From the cell containing the given text, extract its center point as (X, Y) coordinate. 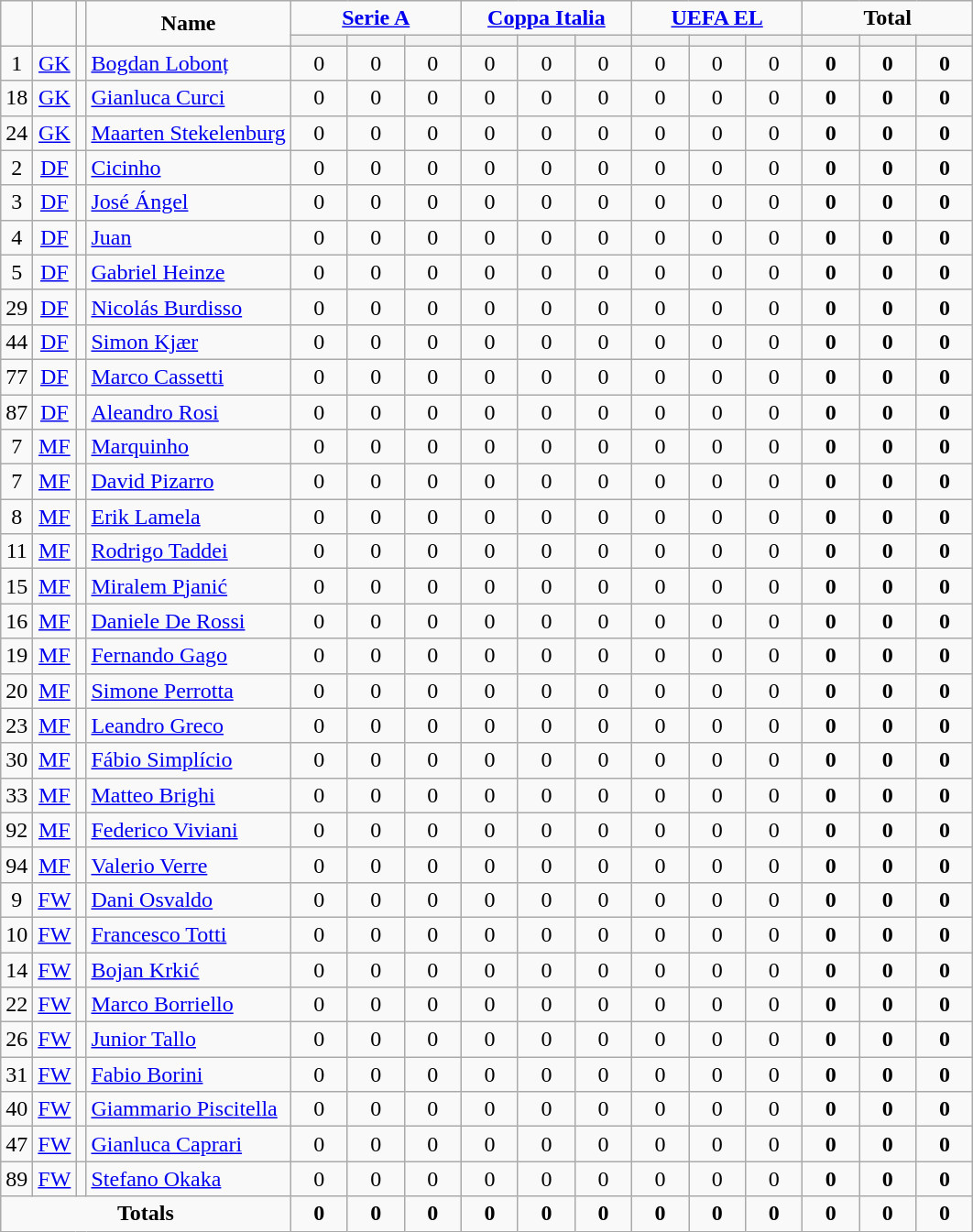
44 (16, 342)
14 (16, 970)
Fábio Simplício (189, 760)
29 (16, 307)
Giammario Piscitella (189, 1109)
30 (16, 760)
Aleandro Rosi (189, 411)
16 (16, 621)
10 (16, 934)
Leandro Greco (189, 725)
94 (16, 865)
22 (16, 1005)
Federico Viviani (189, 830)
9 (16, 899)
Maarten Stekelenburg (189, 133)
José Ángel (189, 202)
Marco Borriello (189, 1005)
Juan (189, 237)
Bojan Krkić (189, 970)
87 (16, 411)
Totals (146, 1214)
Rodrigo Taddei (189, 551)
Gianluca Caprari (189, 1144)
Francesco Totti (189, 934)
Nicolás Burdisso (189, 307)
18 (16, 98)
3 (16, 202)
Coppa Italia (546, 18)
UEFA EL (717, 18)
Miralem Pjanić (189, 586)
Bogdan Lobonț (189, 63)
8 (16, 517)
Erik Lamela (189, 517)
33 (16, 795)
15 (16, 586)
23 (16, 725)
Gianluca Curci (189, 98)
Fernando Gago (189, 656)
2 (16, 168)
26 (16, 1040)
Daniele De Rossi (189, 621)
89 (16, 1179)
Gabriel Heinze (189, 272)
77 (16, 376)
Cicinho (189, 168)
Name (189, 24)
Matteo Brighi (189, 795)
Simone Perrotta (189, 691)
Junior Tallo (189, 1040)
24 (16, 133)
92 (16, 830)
40 (16, 1109)
Fabio Borini (189, 1074)
19 (16, 656)
11 (16, 551)
David Pizarro (189, 482)
1 (16, 63)
Total (888, 18)
Simon Kjær (189, 342)
Serie A (376, 18)
Stefano Okaka (189, 1179)
4 (16, 237)
20 (16, 691)
5 (16, 272)
Marquinho (189, 447)
Marco Cassetti (189, 376)
Valerio Verre (189, 865)
31 (16, 1074)
47 (16, 1144)
Dani Osvaldo (189, 899)
